Pinpoint the cell where the given text exists, returning its (x, y) midpoint coordinate. 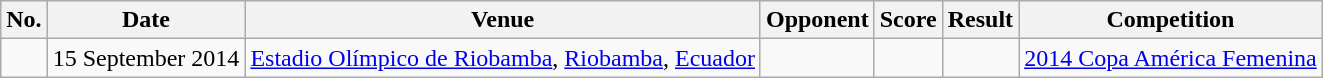
Score (908, 20)
Estadio Olímpico de Riobamba, Riobamba, Ecuador (503, 58)
Venue (503, 20)
2014 Copa América Femenina (1171, 58)
No. (24, 20)
Competition (1171, 20)
Opponent (817, 20)
Date (146, 20)
Result (980, 20)
15 September 2014 (146, 58)
